Identify which cell holds the provided text, then report its (x, y) central coordinate. 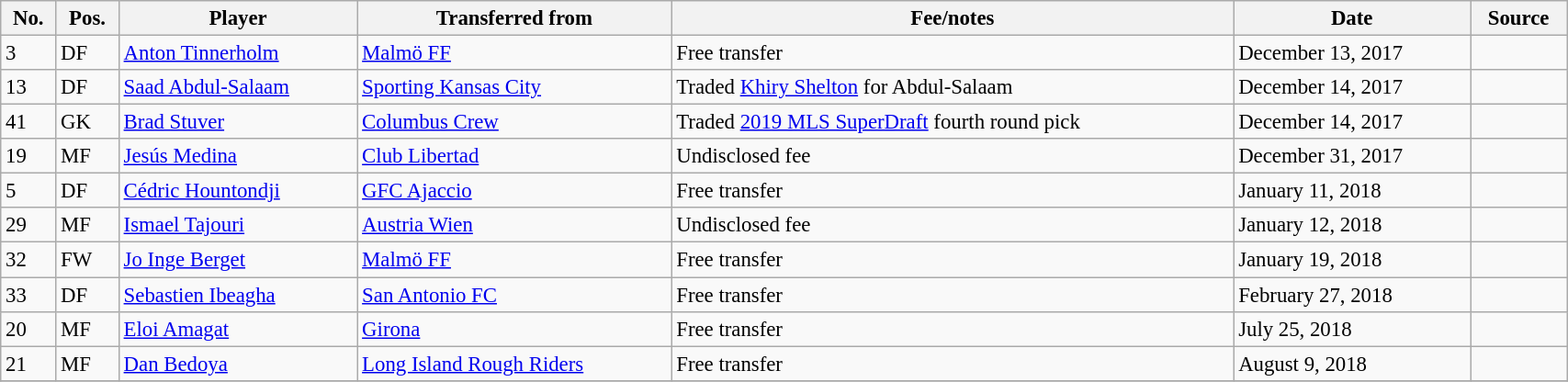
5 (28, 191)
No. (28, 18)
December 13, 2017 (1352, 53)
August 9, 2018 (1352, 364)
FW (88, 260)
Ismael Tajouri (238, 225)
3 (28, 53)
Saad Abdul-Salaam (238, 87)
32 (28, 260)
February 27, 2018 (1352, 295)
Fee/notes (953, 18)
13 (28, 87)
December 31, 2017 (1352, 156)
Cédric Hountondji (238, 191)
21 (28, 364)
Austria Wien (514, 225)
41 (28, 122)
Player (238, 18)
Dan Bedoya (238, 364)
Eloi Amagat (238, 329)
San Antonio FC (514, 295)
Club Libertad (514, 156)
Pos. (88, 18)
19 (28, 156)
29 (28, 225)
Girona (514, 329)
Sporting Kansas City (514, 87)
Brad Stuver (238, 122)
Sebastien Ibeagha (238, 295)
GFC Ajaccio (514, 191)
Columbus Crew (514, 122)
Date (1352, 18)
Long Island Rough Riders (514, 364)
July 25, 2018 (1352, 329)
Traded Khiry Shelton for Abdul-Salaam (953, 87)
Traded 2019 MLS SuperDraft fourth round pick (953, 122)
January 11, 2018 (1352, 191)
Transferred from (514, 18)
January 12, 2018 (1352, 225)
Jo Inge Berget (238, 260)
Jesús Medina (238, 156)
January 19, 2018 (1352, 260)
20 (28, 329)
Anton Tinnerholm (238, 53)
Source (1519, 18)
GK (88, 122)
33 (28, 295)
